Return the [x, y] coordinate for the center point of the cell that contains the specified text.  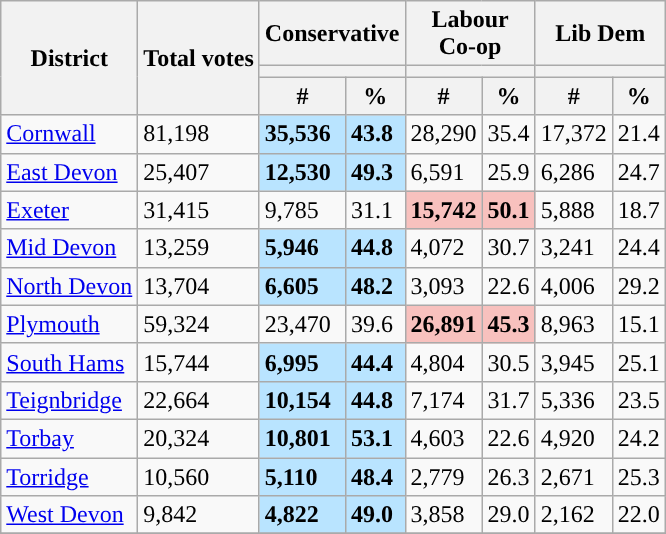
South Hams [70, 362]
29.0 [508, 515]
43.8 [376, 134]
31.7 [508, 400]
26,891 [444, 324]
24.4 [638, 248]
6,995 [302, 362]
15.1 [638, 324]
3,945 [574, 362]
6,591 [444, 172]
3,241 [574, 248]
6,605 [302, 286]
22,664 [199, 400]
59,324 [199, 324]
12,530 [302, 172]
49.0 [376, 515]
81,198 [199, 134]
35.4 [508, 134]
2,779 [444, 477]
15,742 [444, 210]
23,470 [302, 324]
3,093 [444, 286]
26.3 [508, 477]
25.9 [508, 172]
9,785 [302, 210]
Torbay [70, 438]
25,407 [199, 172]
39.6 [376, 324]
4,603 [444, 438]
Lib Dem [600, 34]
10,154 [302, 400]
4,822 [302, 515]
Torridge [70, 477]
Cornwall [70, 134]
45.3 [508, 324]
Conservative [332, 34]
20,324 [199, 438]
4,804 [444, 362]
24.2 [638, 438]
9,842 [199, 515]
5,110 [302, 477]
4,072 [444, 248]
6,286 [574, 172]
Teignbridge [70, 400]
2,162 [574, 515]
18.7 [638, 210]
East Devon [70, 172]
25.1 [638, 362]
North Devon [70, 286]
LabourCo-op [470, 34]
4,920 [574, 438]
53.1 [376, 438]
13,259 [199, 248]
10,801 [302, 438]
5,946 [302, 248]
21.4 [638, 134]
5,888 [574, 210]
44.4 [376, 362]
District [70, 58]
4,006 [574, 286]
50.1 [508, 210]
30.5 [508, 362]
Exeter [70, 210]
2,671 [574, 477]
31.1 [376, 210]
49.3 [376, 172]
22.0 [638, 515]
31,415 [199, 210]
25.3 [638, 477]
5,336 [574, 400]
Plymouth [70, 324]
29.2 [638, 286]
7,174 [444, 400]
Total votes [199, 58]
28,290 [444, 134]
17,372 [574, 134]
48.4 [376, 477]
48.2 [376, 286]
15,744 [199, 362]
West Devon [70, 515]
35,536 [302, 134]
13,704 [199, 286]
24.7 [638, 172]
10,560 [199, 477]
23.5 [638, 400]
30.7 [508, 248]
8,963 [574, 324]
Mid Devon [70, 248]
3,858 [444, 515]
